Scan for the cell matching the given text and deliver its [x, y] coordinate at center. 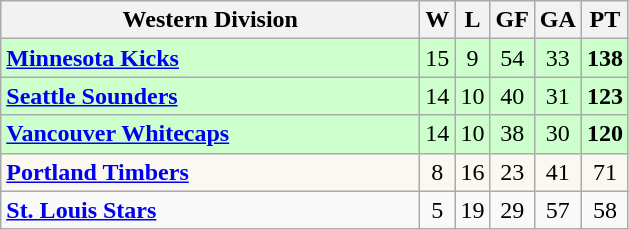
W [438, 20]
120 [604, 134]
38 [512, 134]
41 [558, 172]
23 [512, 172]
57 [558, 210]
54 [512, 58]
33 [558, 58]
123 [604, 96]
St. Louis Stars [210, 210]
9 [472, 58]
GF [512, 20]
30 [558, 134]
GA [558, 20]
Portland Timbers [210, 172]
Minnesota Kicks [210, 58]
Vancouver Whitecaps [210, 134]
15 [438, 58]
31 [558, 96]
138 [604, 58]
29 [512, 210]
Western Division [210, 20]
L [472, 20]
Seattle Sounders [210, 96]
71 [604, 172]
8 [438, 172]
19 [472, 210]
58 [604, 210]
PT [604, 20]
16 [472, 172]
40 [512, 96]
5 [438, 210]
